Output the [X, Y] coordinate of the center of the cell containing the given text.  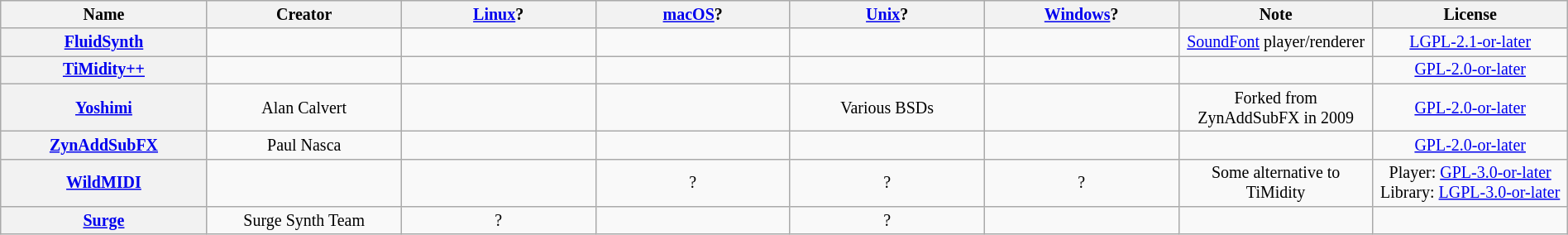
LGPL-2.1-or-later [1470, 43]
Yoshimi [104, 108]
TiMidity++ [104, 70]
Creator [304, 15]
SoundFont player/renderer [1275, 43]
Alan Calvert [304, 108]
Paul Nasca [304, 146]
Various BSDs [887, 108]
Linux? [498, 15]
ZynAddSubFX [104, 146]
Forked from ZynAddSubFX in 2009 [1275, 108]
WildMIDI [104, 182]
Windows? [1082, 15]
License [1470, 15]
Surge Synth Team [304, 220]
Unix? [887, 15]
Surge [104, 220]
Player: GPL-3.0-or-laterLibrary: LGPL-3.0-or-later [1470, 182]
Some alternative to TiMidity [1275, 182]
Name [104, 15]
FluidSynth [104, 43]
Note [1275, 15]
macOS? [693, 15]
